Scan for the cell matching the given text and deliver its (x, y) coordinate at center. 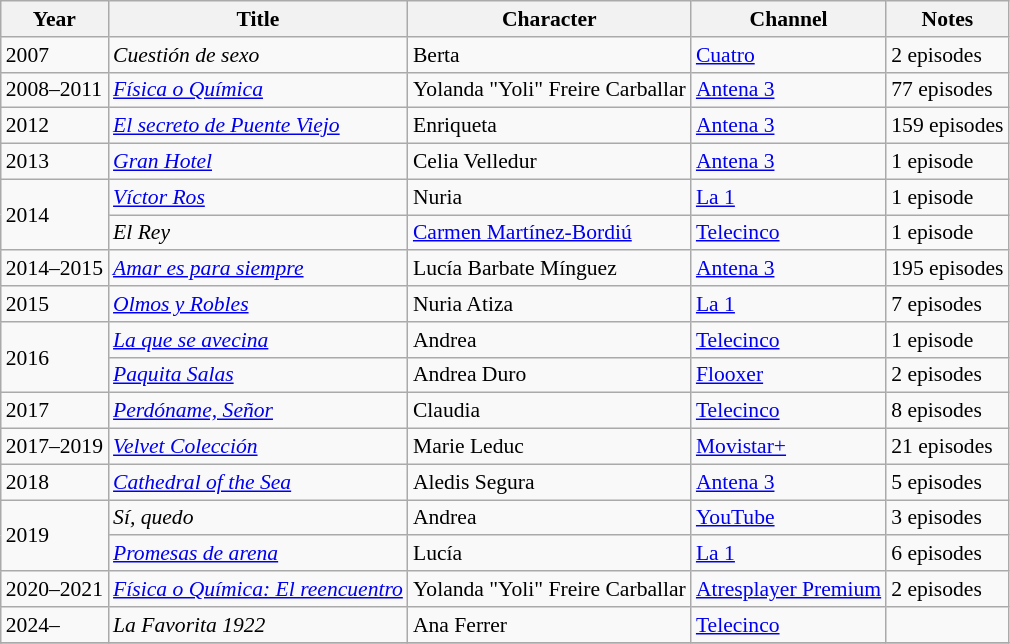
2008–2011 (54, 90)
Física o Química: El reencuentro (258, 589)
195 episodes (947, 269)
Lucía (550, 554)
2016 (54, 358)
Promesas de arena (258, 554)
Cathedral of the Sea (258, 482)
2017–2019 (54, 447)
7 episodes (947, 304)
2019 (54, 536)
8 episodes (947, 411)
La Favorita 1922 (258, 625)
Marie Leduc (550, 447)
Movistar+ (788, 447)
21 episodes (947, 447)
2024– (54, 625)
Title (258, 19)
Character (550, 19)
Velvet Colección (258, 447)
Física o Química (258, 90)
Cuatro (788, 55)
2012 (54, 126)
Carmen Martínez-Bordiú (550, 233)
5 episodes (947, 482)
YouTube (788, 518)
2014 (54, 214)
Year (54, 19)
Nuria Atiza (550, 304)
Atresplayer Premium (788, 589)
Nuria (550, 197)
2007 (54, 55)
2020–2021 (54, 589)
Olmos y Robles (258, 304)
Gran Hotel (258, 162)
Celia Velledur (550, 162)
Perdóname, Señor (258, 411)
77 episodes (947, 90)
Aledis Segura (550, 482)
La que se avecina (258, 340)
6 episodes (947, 554)
2018 (54, 482)
Notes (947, 19)
Paquita Salas (258, 375)
Flooxer (788, 375)
Víctor Ros (258, 197)
159 episodes (947, 126)
Channel (788, 19)
Amar es para siempre (258, 269)
Andrea Duro (550, 375)
El Rey (258, 233)
2013 (54, 162)
Cuestión de sexo (258, 55)
2014–2015 (54, 269)
3 episodes (947, 518)
2015 (54, 304)
Berta (550, 55)
2017 (54, 411)
El secreto de Puente Viejo (258, 126)
Lucía Barbate Mínguez (550, 269)
Claudia (550, 411)
Ana Ferrer (550, 625)
Enriqueta (550, 126)
Sí, quedo (258, 518)
